Determine the (X, Y) coordinate at the center of the cell enclosing the given text.  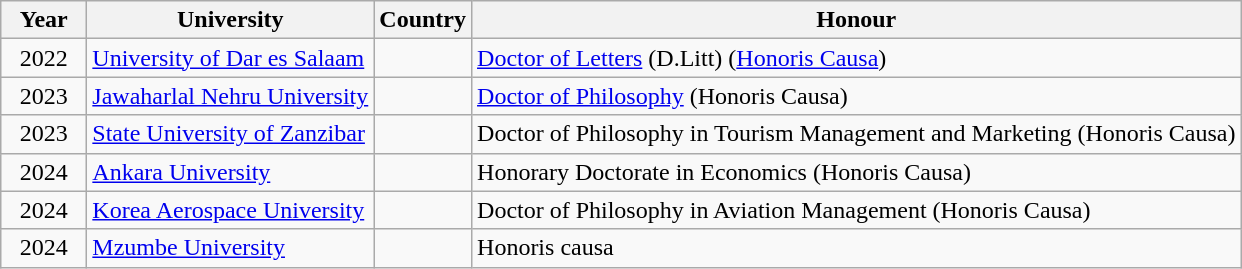
Year (44, 20)
Mzumbe University (230, 248)
Jawaharlal Nehru University (230, 96)
Honorary Doctorate in Economics (Honoris Causa) (857, 172)
2022 (44, 58)
Korea Aerospace University (230, 210)
State University of Zanzibar (230, 134)
Doctor of Letters (D.Litt) (Honoris Causa) (857, 58)
University of Dar es Salaam (230, 58)
Doctor of Philosophy (Honoris Causa) (857, 96)
Doctor of Philosophy in Aviation Management (Honoris Causa) (857, 210)
University (230, 20)
Doctor of Philosophy in Tourism Management and Marketing (Honoris Causa) (857, 134)
Honoris causa (857, 248)
Country (423, 20)
Honour (857, 20)
Ankara University (230, 172)
